Locate the cell with the specified text and output its [X, Y] center coordinate. 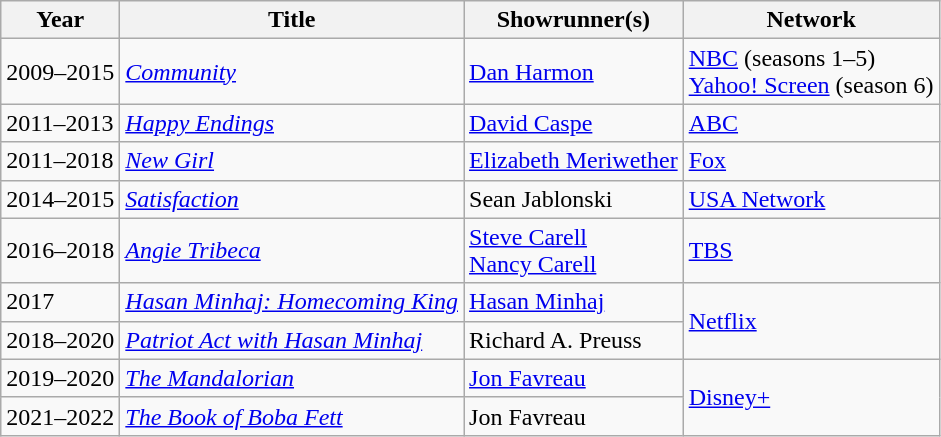
Hasan Minhaj [574, 302]
ABC [811, 123]
Angie Tribeca [292, 250]
Happy Endings [292, 123]
Disney+ [811, 397]
2017 [60, 302]
Title [292, 20]
Satisfaction [292, 199]
Dan Harmon [574, 72]
2021–2022 [60, 416]
2016–2018 [60, 250]
Elizabeth Meriwether [574, 161]
2019–2020 [60, 378]
New Girl [292, 161]
Patriot Act with Hasan Minhaj [292, 340]
2011–2018 [60, 161]
The Mandalorian [292, 378]
Network [811, 20]
2011–2013 [60, 123]
Year [60, 20]
Hasan Minhaj: Homecoming King [292, 302]
2014–2015 [60, 199]
2018–2020 [60, 340]
Netflix [811, 321]
USA Network [811, 199]
Showrunner(s) [574, 20]
Community [292, 72]
2009–2015 [60, 72]
David Caspe [574, 123]
NBC (seasons 1–5)Yahoo! Screen (season 6) [811, 72]
TBS [811, 250]
Steve CarellNancy Carell [574, 250]
Sean Jablonski [574, 199]
The Book of Boba Fett [292, 416]
Fox [811, 161]
Richard A. Preuss [574, 340]
